From the cell containing the given text, extract its center point as (X, Y) coordinate. 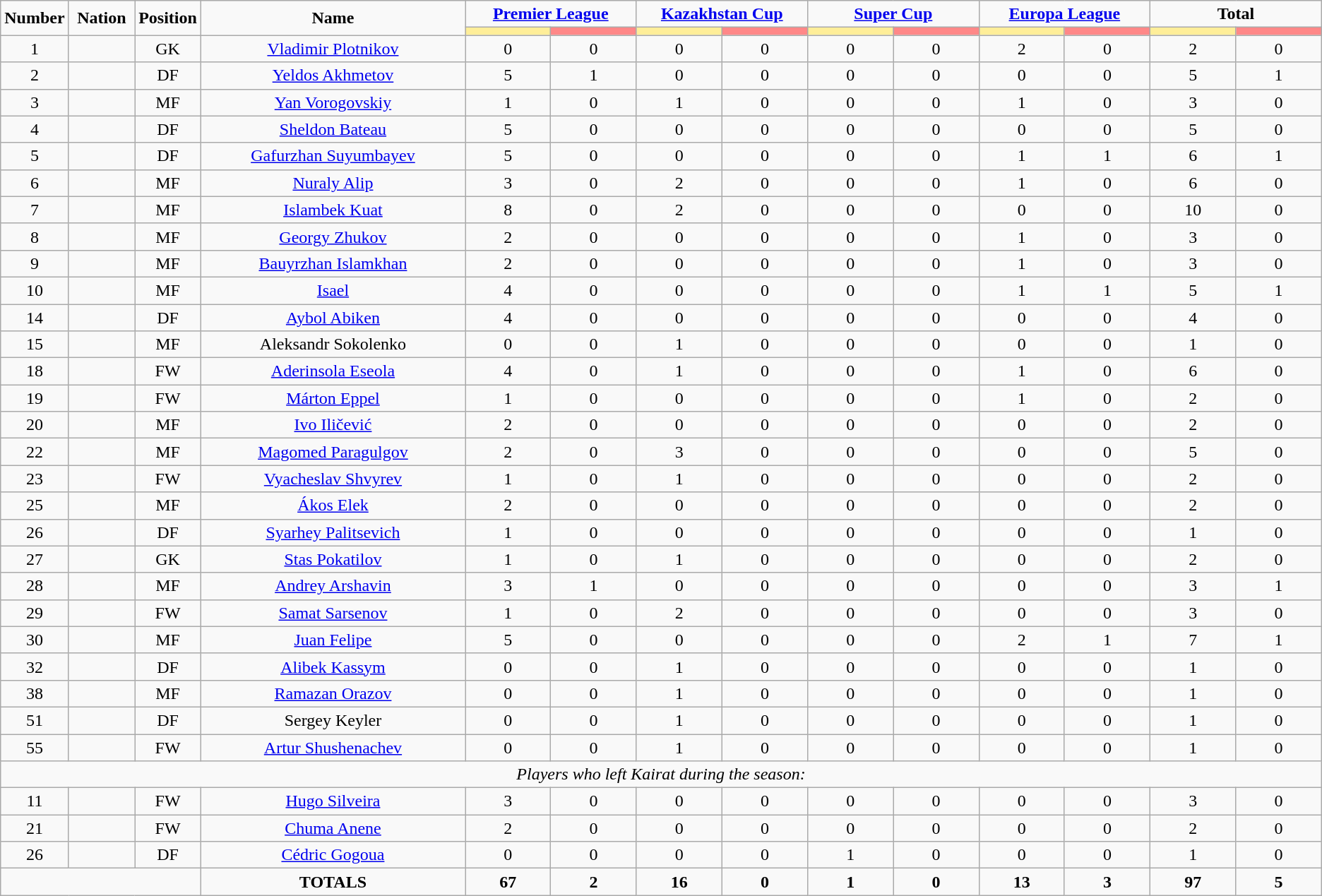
51 (35, 720)
Ivo Iličević (333, 425)
25 (35, 506)
Kazakhstan Cup (722, 14)
28 (35, 586)
21 (35, 828)
Vladimir Plotnikov (333, 49)
27 (35, 559)
Magomed Paragulgov (333, 452)
Hugo Silveira (333, 801)
55 (35, 748)
32 (35, 667)
Isael (333, 290)
Sheldon Bateau (333, 129)
14 (35, 317)
Georgy Zhukov (333, 237)
Aleksandr Sokolenko (333, 345)
Aderinsola Eseola (333, 371)
Gafurzhan Suyumbayev (333, 156)
Yeldos Akhmetov (333, 76)
13 (1021, 882)
23 (35, 479)
Stas Pokatilov (333, 559)
19 (35, 398)
Artur Shushenachev (333, 748)
30 (35, 640)
67 (507, 882)
38 (35, 693)
Yan Vorogovskiy (333, 102)
Position (168, 18)
Nuraly Alip (333, 183)
Number (35, 18)
20 (35, 425)
16 (679, 882)
Sergey Keyler (333, 720)
Aybol Abiken (333, 317)
Ákos Elek (333, 506)
Europa League (1065, 14)
Ramazan Orazov (333, 693)
Samat Sarsenov (333, 613)
Bauyrzhan Islamkhan (333, 263)
29 (35, 613)
97 (1193, 882)
Chuma Anene (333, 828)
Márton Eppel (333, 398)
Cédric Gogoua (333, 855)
15 (35, 345)
Islambek Kuat (333, 210)
Premier League (551, 14)
22 (35, 452)
Juan Felipe (333, 640)
Vyacheslav Shvyrev (333, 479)
18 (35, 371)
TOTALS (333, 882)
Alibek Kassym (333, 667)
Name (333, 18)
Super Cup (894, 14)
Syarhey Palitsevich (333, 532)
Players who left Kairat during the season: (661, 775)
11 (35, 801)
9 (35, 263)
Nation (102, 18)
Total (1236, 14)
Andrey Arshavin (333, 586)
